From the cell containing the given text, extract its center point as (X, Y) coordinate. 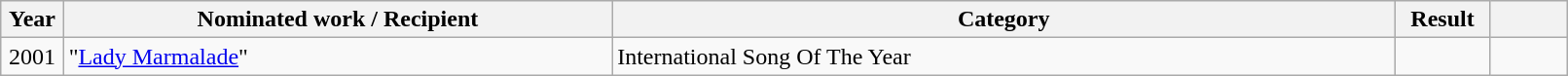
Result (1442, 19)
2001 (32, 57)
International Song Of The Year (1004, 57)
"Lady Marmalade" (338, 57)
Nominated work / Recipient (338, 19)
Year (32, 19)
Category (1004, 19)
